Scan for the cell matching the given text and deliver its [x, y] coordinate at center. 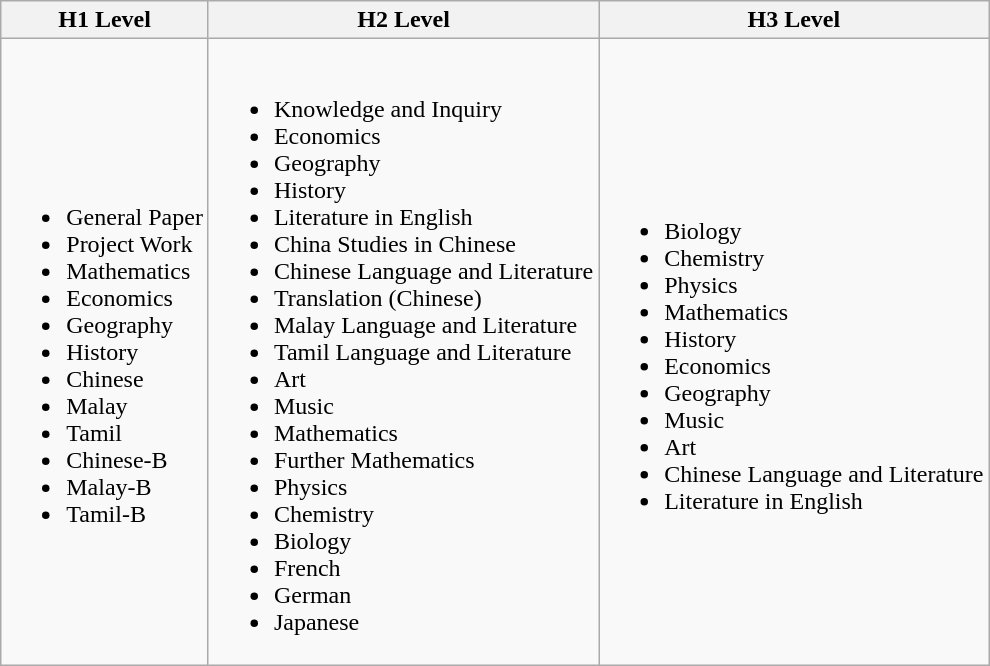
H1 Level [105, 20]
H3 Level [794, 20]
General PaperProject WorkMathematicsEconomicsGeographyHistoryChineseMalayTamilChinese-BMalay-BTamil-B [105, 352]
BiologyChemistryPhysicsMathematicsHistoryEconomicsGeographyMusicArtChinese Language and LiteratureLiterature in English [794, 352]
H2 Level [403, 20]
